Scan for the cell matching the given text and deliver its [X, Y] coordinate at center. 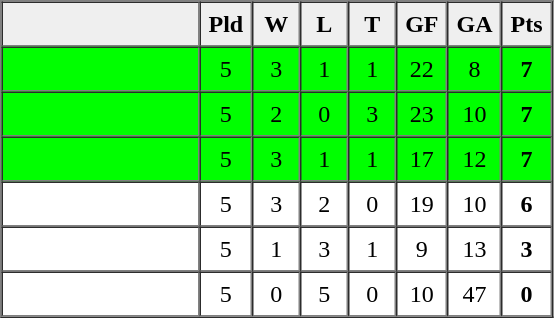
47 [475, 294]
Pts [527, 24]
T [372, 24]
19 [422, 204]
23 [422, 114]
9 [422, 248]
GF [422, 24]
6 [527, 204]
L [324, 24]
22 [422, 68]
8 [475, 68]
W [276, 24]
12 [475, 158]
GA [475, 24]
Pld [226, 24]
13 [475, 248]
17 [422, 158]
